Determine the (x, y) coordinate at the center of the cell enclosing the given text.  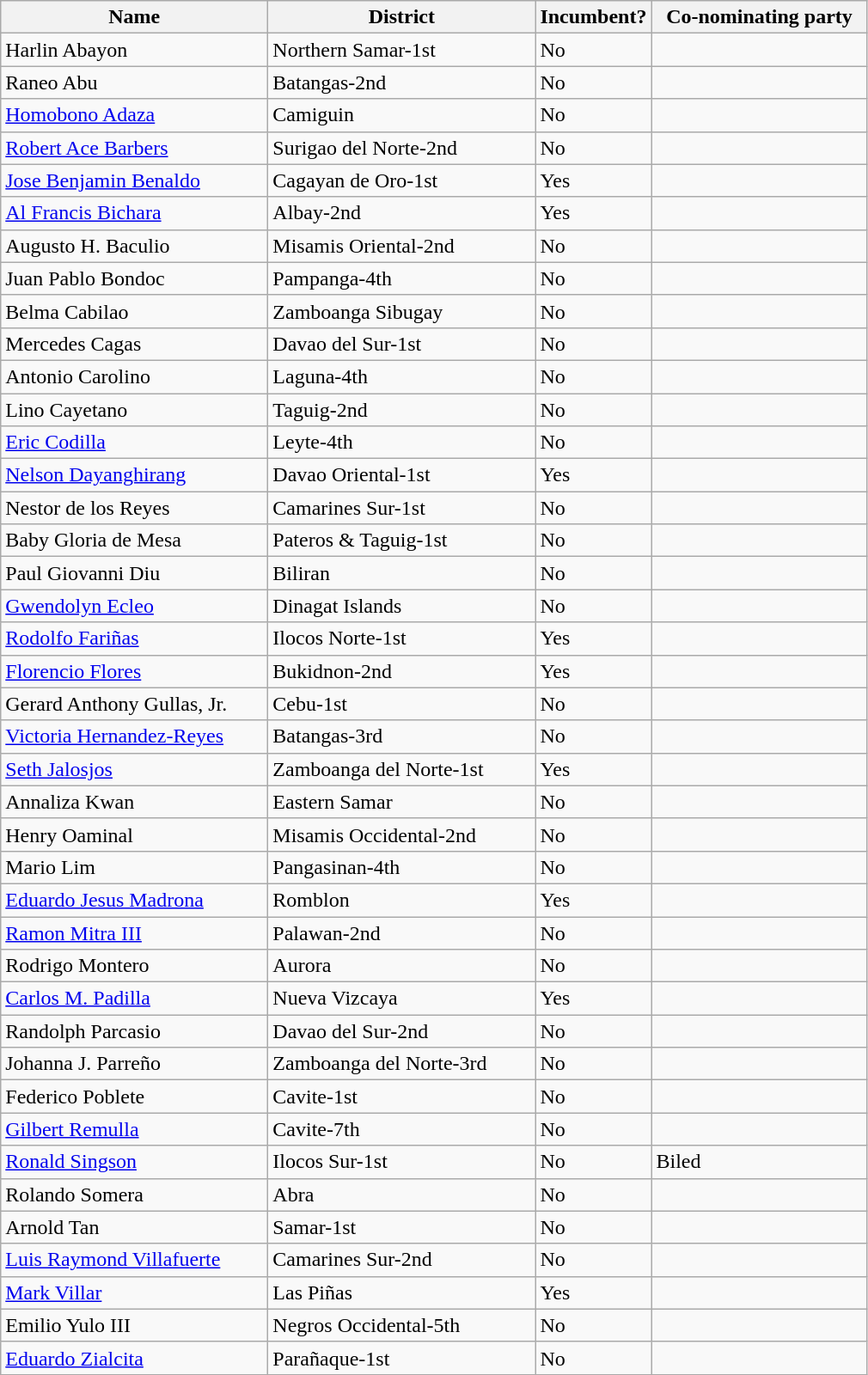
Albay-2nd (402, 213)
Las Piñas (402, 1292)
Batangas-2nd (402, 82)
Nelson Dayanghirang (134, 475)
Co-nominating party (760, 17)
Victoria Hernandez-Reyes (134, 736)
Cebu-1st (402, 704)
Negros Occidental-5th (402, 1325)
Rolando Somera (134, 1195)
Dinagat Islands (402, 606)
Harlin Abayon (134, 50)
Samar-1st (402, 1227)
Pangasinan-4th (402, 867)
Nueva Vizcaya (402, 999)
District (402, 17)
Annaliza Kwan (134, 802)
Northern Samar-1st (402, 50)
Lino Cayetano (134, 410)
Robert Ace Barbers (134, 148)
Aurora (402, 966)
Parañaque-1st (402, 1358)
Gwendolyn Ecleo (134, 606)
Florencio Flores (134, 671)
Seth Jalosjos (134, 769)
Camarines Sur-1st (402, 508)
Pateros & Taguig-1st (402, 541)
Surigao del Norte-2nd (402, 148)
Ilocos Norte-1st (402, 639)
Incumbent? (593, 17)
Arnold Tan (134, 1227)
Batangas-3rd (402, 736)
Randolph Parcasio (134, 1031)
Paul Giovanni Diu (134, 573)
Johanna J. Parreño (134, 1064)
Cavite-7th (402, 1129)
Gerard Anthony Gullas, Jr. (134, 704)
Rodolfo Fariñas (134, 639)
Eastern Samar (402, 802)
Carlos M. Padilla (134, 999)
Leyte-4th (402, 443)
Biled (760, 1162)
Biliran (402, 573)
Al Francis Bichara (134, 213)
Ilocos Sur-1st (402, 1162)
Cagayan de Oro-1st (402, 180)
Homobono Adaza (134, 115)
Rodrigo Montero (134, 966)
Laguna-4th (402, 376)
Nestor de los Reyes (134, 508)
Misamis Occidental-2nd (402, 834)
Mercedes Cagas (134, 344)
Eric Codilla (134, 443)
Federico Poblete (134, 1097)
Misamis Oriental-2nd (402, 246)
Davao del Sur-2nd (402, 1031)
Zamboanga del Norte-1st (402, 769)
Belma Cabilao (134, 311)
Name (134, 17)
Raneo Abu (134, 82)
Cavite-1st (402, 1097)
Pampanga-4th (402, 278)
Palawan-2nd (402, 932)
Antonio Carolino (134, 376)
Romblon (402, 900)
Mario Lim (134, 867)
Gilbert Remulla (134, 1129)
Baby Gloria de Mesa (134, 541)
Zamboanga Sibugay (402, 311)
Camiguin (402, 115)
Ramon Mitra III (134, 932)
Henry Oaminal (134, 834)
Zamboanga del Norte-3rd (402, 1064)
Davao Oriental-1st (402, 475)
Luis Raymond Villafuerte (134, 1260)
Eduardo Jesus Madrona (134, 900)
Bukidnon-2nd (402, 671)
Ronald Singson (134, 1162)
Davao del Sur-1st (402, 344)
Camarines Sur-2nd (402, 1260)
Abra (402, 1195)
Eduardo Zialcita (134, 1358)
Mark Villar (134, 1292)
Juan Pablo Bondoc (134, 278)
Taguig-2nd (402, 410)
Emilio Yulo III (134, 1325)
Augusto H. Baculio (134, 246)
Jose Benjamin Benaldo (134, 180)
